Output the [X, Y] coordinate of the center of the cell containing the given text.  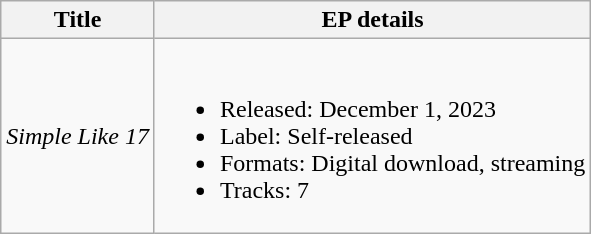
EP details [372, 20]
Released: December 1, 2023Label: Self-releasedFormats: Digital download, streamingTracks: 7 [372, 136]
Simple Like 17 [78, 136]
Title [78, 20]
